Search for the cell housing the specified text and yield its [x, y] center coordinate. 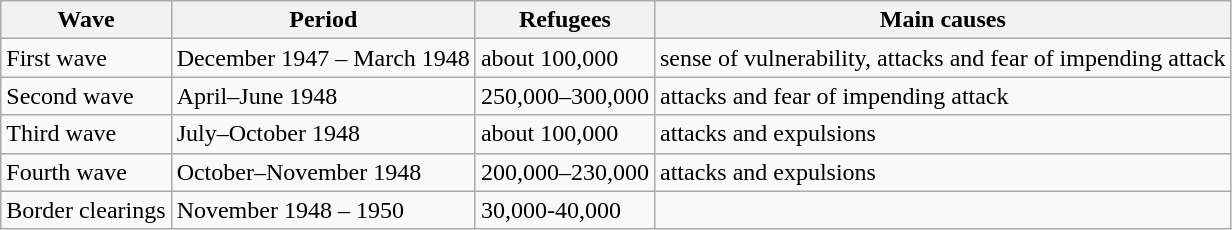
Third wave [86, 134]
Wave [86, 20]
Border clearings [86, 210]
November 1948 – 1950 [323, 210]
October–November 1948 [323, 172]
July–October 1948 [323, 134]
Main causes [942, 20]
Refugees [564, 20]
250,000–300,000 [564, 96]
April–June 1948 [323, 96]
200,000–230,000 [564, 172]
Second wave [86, 96]
sense of vulnerability, attacks and fear of impending attack [942, 58]
Fourth wave [86, 172]
December 1947 – March 1948 [323, 58]
attacks and fear of impending attack [942, 96]
30,000-40,000 [564, 210]
Period [323, 20]
First wave [86, 58]
